From the cell containing the given text, extract its center point as (x, y) coordinate. 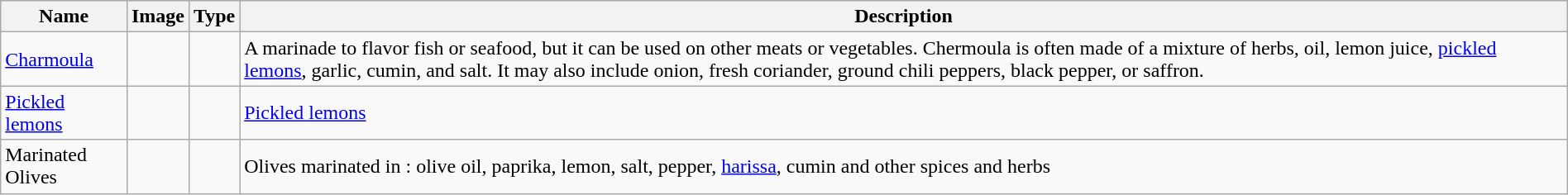
Olives marinated in : olive oil, paprika, lemon, salt, pepper, harissa, cumin and other spices and herbs (904, 167)
Charmoula (65, 59)
Type (213, 17)
Marinated Olives (65, 167)
Name (65, 17)
Description (904, 17)
Image (157, 17)
